Search for the cell housing the specified text and yield its (X, Y) center coordinate. 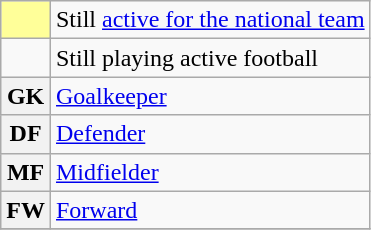
Forward (210, 210)
Defender (210, 134)
MF (26, 172)
Still playing active football (210, 58)
FW (26, 210)
DF (26, 134)
GK (26, 96)
Midfielder (210, 172)
Still active for the national team (210, 20)
Goalkeeper (210, 96)
